For the text-containing cell, return its midpoint in [x, y] coordinate format. 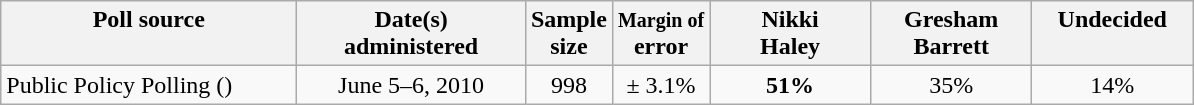
14% [1112, 85]
Undecided [1112, 34]
Margin oferror [660, 34]
Poll source [149, 34]
June 5–6, 2010 [412, 85]
Gresham Barrett [952, 34]
35% [952, 85]
± 3.1% [660, 85]
Date(s) administered [412, 34]
Samplesize [568, 34]
Nikki Haley [790, 34]
Public Policy Polling () [149, 85]
51% [790, 85]
998 [568, 85]
